Identify which cell holds the provided text, then report its [X, Y] central coordinate. 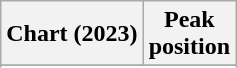
Chart (2023) [72, 34]
Peakposition [189, 34]
